Detect which cell encompasses the target text, then output its (X, Y) center coordinate. 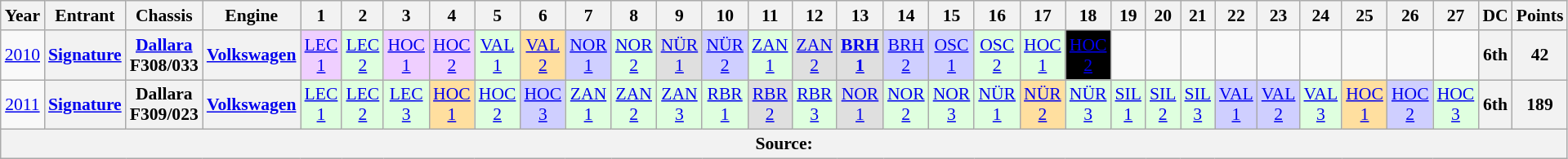
189 (1540, 104)
6 (543, 15)
Entrant (85, 15)
23 (1279, 15)
ZAN3 (680, 104)
8 (634, 15)
BRH2 (906, 55)
Year (23, 15)
4 (452, 15)
21 (1198, 15)
SIL1 (1128, 104)
Dallara F309/023 (164, 104)
DC (1495, 15)
17 (1043, 15)
BRH1 (860, 55)
Points (1540, 15)
OSC1 (952, 55)
LEC3 (406, 104)
10 (725, 15)
RBR3 (815, 104)
SIL3 (1198, 104)
11 (770, 15)
Source: (784, 144)
14 (906, 15)
NOR3 (952, 104)
19 (1128, 15)
Engine (252, 15)
RBR2 (770, 104)
2010 (23, 55)
7 (588, 15)
RBR1 (725, 104)
18 (1088, 15)
26 (1410, 15)
Dallara F308/033 (164, 55)
24 (1320, 15)
OSC2 (997, 55)
42 (1540, 55)
27 (1456, 15)
NÜR3 (1088, 104)
13 (860, 15)
5 (498, 15)
25 (1365, 15)
20 (1164, 15)
3 (406, 15)
Chassis (164, 15)
12 (815, 15)
9 (680, 15)
16 (997, 15)
2 (363, 15)
15 (952, 15)
22 (1236, 15)
SIL2 (1164, 104)
2011 (23, 104)
1 (322, 15)
VAL3 (1320, 104)
